Return (x, y) of the center of cell containing provided text 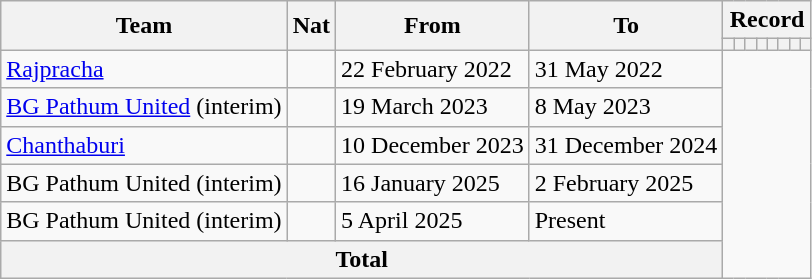
2 February 2025 (626, 183)
Record (767, 20)
Present (626, 221)
31 December 2024 (626, 145)
From (433, 26)
19 March 2023 (433, 107)
16 January 2025 (433, 183)
22 February 2022 (433, 69)
Rajpracha (144, 69)
Total (362, 259)
To (626, 26)
31 May 2022 (626, 69)
Team (144, 26)
10 December 2023 (433, 145)
8 May 2023 (626, 107)
Nat (311, 26)
5 April 2025 (433, 221)
Chanthaburi (144, 145)
